Locate the cell with the specified text and output its [X, Y] center coordinate. 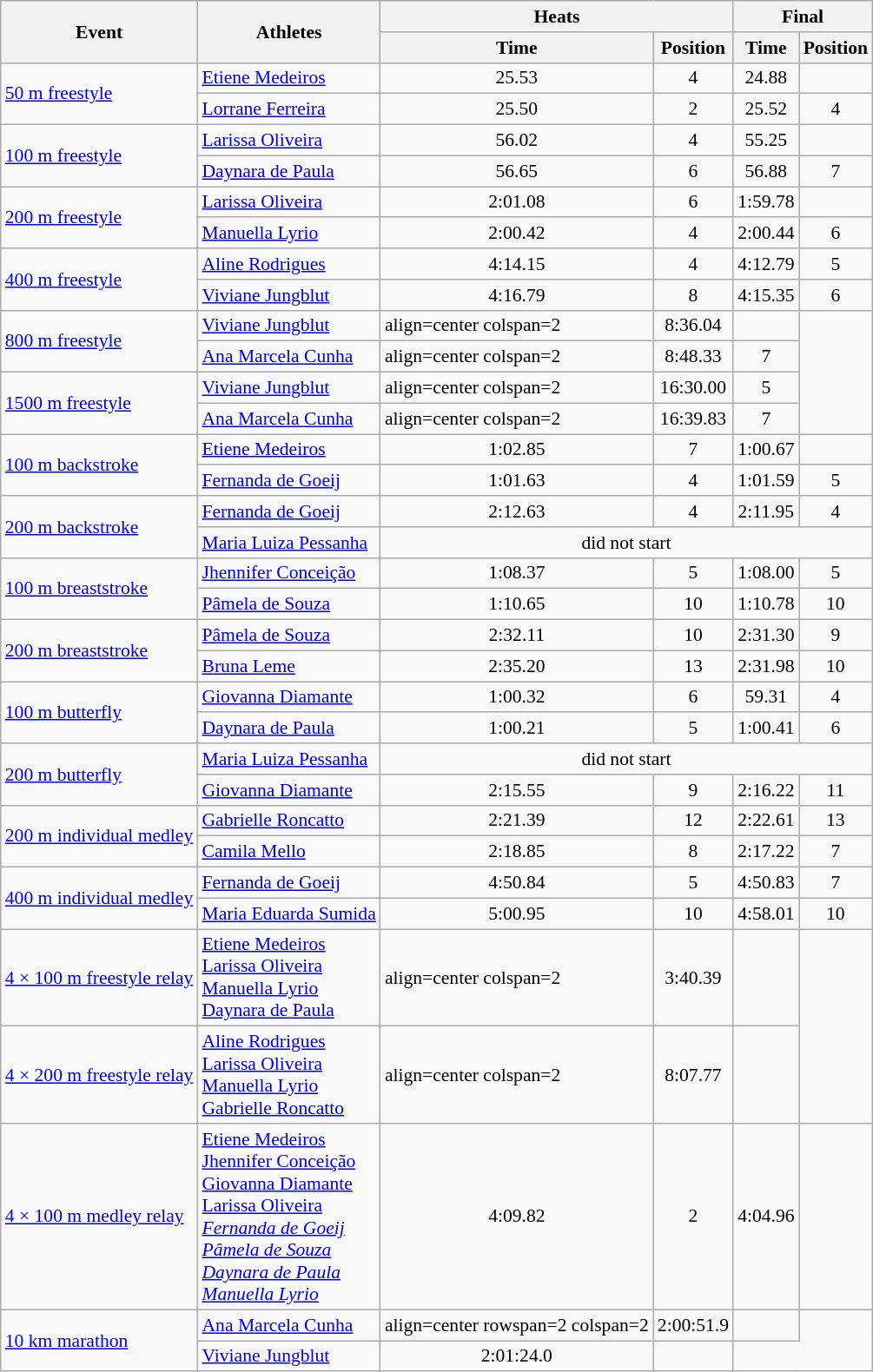
4 × 100 m freestyle relay [99, 978]
Event [99, 31]
50 m freestyle [99, 94]
1:08.37 [517, 573]
Lorrane Ferreira [288, 109]
1:10.65 [517, 604]
2:31.98 [766, 666]
2:00:51.9 [693, 1325]
100 m butterfly [99, 712]
2:22.61 [766, 821]
2:17.22 [766, 852]
2:01:24.0 [517, 1356]
3:40.39 [693, 978]
24.88 [766, 78]
800 m freestyle [99, 340]
2:11.95 [766, 511]
4 × 200 m freestyle relay [99, 1075]
4:50.84 [517, 883]
Athletes [288, 31]
4:14.15 [517, 264]
400 m individual medley [99, 898]
Aline RodriguesLarissa OliveiraManuella LyrioGabrielle Roncatto [288, 1075]
Etiene MedeirosLarissa OliveiraManuella LyrioDaynara de Paula [288, 978]
align=center rowspan=2 colspan=2 [517, 1325]
56.88 [766, 171]
56.65 [517, 171]
5:00.95 [517, 914]
2:00.42 [517, 234]
1500 m freestyle [99, 403]
2:18.85 [517, 852]
2:12.63 [517, 511]
2:16.22 [766, 790]
100 m breaststroke [99, 589]
Gabrielle Roncatto [288, 821]
Camila Mello [288, 852]
1:59.78 [766, 202]
16:39.83 [693, 419]
16:30.00 [693, 388]
1:00.32 [517, 697]
4 × 100 m medley relay [99, 1217]
8:36.04 [693, 326]
1:01.63 [517, 481]
4:04.96 [766, 1217]
100 m freestyle [99, 156]
2:31.30 [766, 636]
200 m individual medley [99, 835]
56.02 [517, 141]
1:10.78 [766, 604]
200 m butterfly [99, 775]
4:09.82 [517, 1217]
10 km marathon [99, 1341]
Aline Rodrigues [288, 264]
55.25 [766, 141]
Maria Eduarda Sumida [288, 914]
2:15.55 [517, 790]
4:15.35 [766, 295]
12 [693, 821]
1:01.59 [766, 481]
8:48.33 [693, 357]
2:35.20 [517, 666]
Bruna Leme [288, 666]
2:01.08 [517, 202]
Manuella Lyrio [288, 234]
2:21.39 [517, 821]
Final [803, 16]
1:00.41 [766, 729]
Heats [557, 16]
1:02.85 [517, 450]
200 m backstroke [99, 526]
100 m backstroke [99, 465]
4:50.83 [766, 883]
8:07.77 [693, 1075]
1:08.00 [766, 573]
2:32.11 [517, 636]
25.50 [517, 109]
4:12.79 [766, 264]
4:16.79 [517, 295]
25.52 [766, 109]
200 m breaststroke [99, 651]
59.31 [766, 697]
Jhennifer Conceição [288, 573]
25.53 [517, 78]
400 m freestyle [99, 280]
2:00.44 [766, 234]
1:00.67 [766, 450]
1:00.21 [517, 729]
4:58.01 [766, 914]
200 m freestyle [99, 217]
Etiene MedeirosJhennifer Conceição Giovanna DiamanteLarissa OliveiraFernanda de Goeij Pâmela de Souza Daynara de Paula Manuella Lyrio [288, 1217]
11 [836, 790]
